Locate the cell with the specified text and output its (x, y) center coordinate. 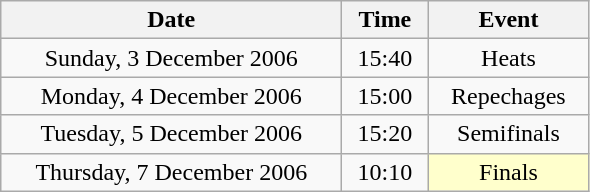
Heats (508, 58)
Finals (508, 172)
Monday, 4 December 2006 (172, 96)
15:00 (385, 96)
Tuesday, 5 December 2006 (172, 134)
Thursday, 7 December 2006 (172, 172)
Repechages (508, 96)
10:10 (385, 172)
Date (172, 20)
Time (385, 20)
15:20 (385, 134)
Event (508, 20)
Sunday, 3 December 2006 (172, 58)
15:40 (385, 58)
Semifinals (508, 134)
